Scan for the cell matching the given text and deliver its (x, y) coordinate at center. 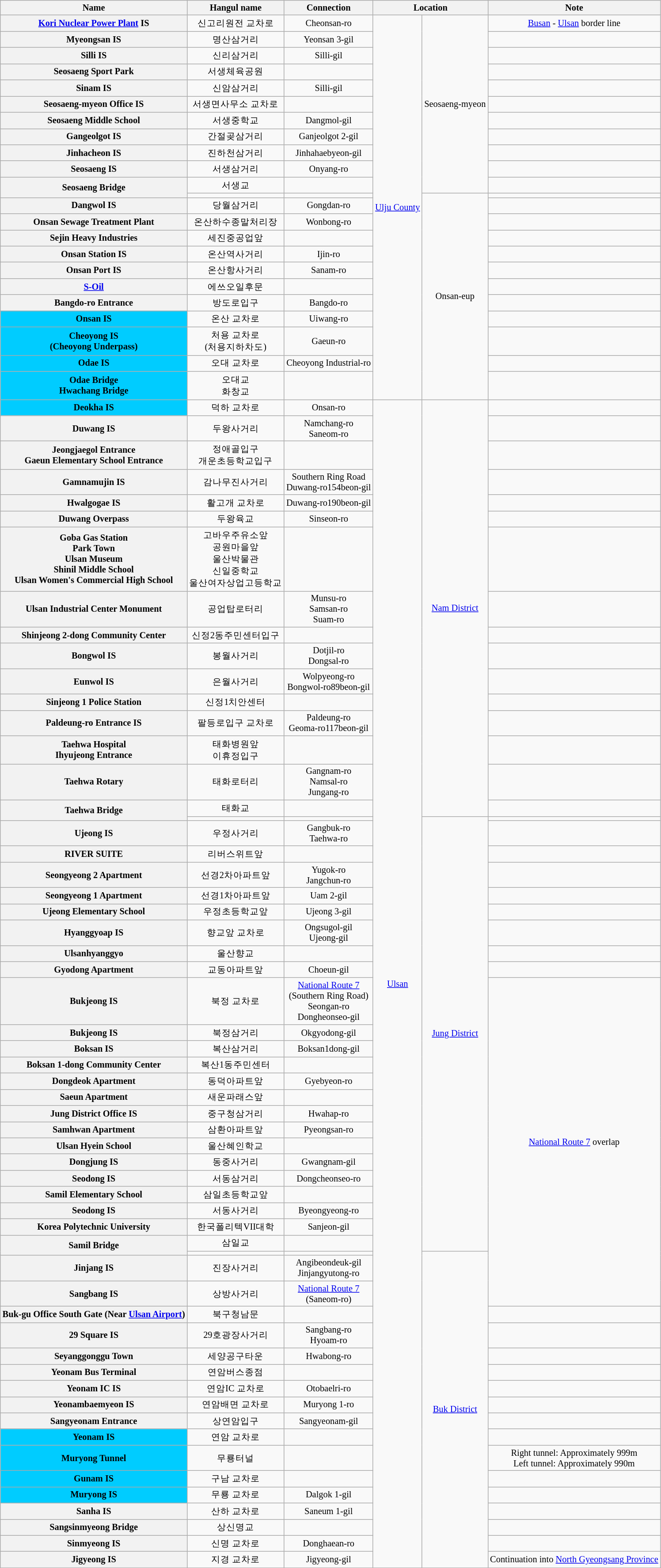
방도로입구 (236, 303)
Onsan Station IS (94, 254)
Saeun Apartment (94, 1097)
Ijin-ro (329, 254)
Location (430, 8)
Ulsanhyanggyo (94, 953)
온산하수종말처리장 (236, 222)
National Route 7 overlap (574, 1142)
서생교 (236, 186)
Cheoyong Industrial-ro (329, 363)
Gangnam-roNamsal-roJungang-ro (329, 782)
Muryong Tunnel (94, 1458)
Hangul name (236, 8)
Southern Ring RoadDuwang-ro154beon-gil (329, 482)
Otobaelri-ro (329, 1389)
Yeonam IS (94, 1437)
진하천삼거리 (236, 153)
Myeongsan IS (94, 40)
Byeongyeong-ro (329, 1210)
29 Square IS (94, 1335)
세양공구타운 (236, 1356)
Duwang IS (94, 428)
Bangdo-ro (329, 303)
Angibeondeuk-gilJinjangyutong-ro (329, 1268)
Dongjung IS (94, 1162)
향교앞 교차로 (236, 933)
Sejin Heavy Industries (94, 238)
Onsan-ro (329, 407)
온산역사거리 (236, 254)
Donghaean-ro (329, 1543)
신리삼거리 (236, 56)
연암IC 교차로 (236, 1389)
Seosaeng Middle School (94, 120)
Saneum 1-gil (329, 1511)
당월삼거리 (236, 206)
두왕육교 (236, 519)
세진중공업앞 (236, 238)
Dalgok 1-gil (329, 1495)
에쓰오일후문 (236, 286)
Name (94, 8)
Ongsugol-gilUjeong-gil (329, 933)
Dangwol IS (94, 206)
상연암입구 (236, 1420)
S-Oil (94, 286)
Yeonambaemyeon IS (94, 1405)
선경2차아파트앞 (236, 875)
29호광장사거리 (236, 1335)
Yeonam IC IS (94, 1389)
명산삼거리 (236, 40)
Jeongjaegol EntranceGaeun Elementary School Entrance (94, 455)
복산삼거리 (236, 1049)
팔등로입구 교차로 (236, 723)
봉월사거리 (236, 656)
Seyanggonggu Town (94, 1356)
Hwalgogae IS (94, 503)
상방사거리 (236, 1294)
상신명교 (236, 1527)
Odae IS (94, 363)
Kori Nuclear Power Plant IS (94, 23)
Ujeong IS (94, 833)
Gangeolgot IS (94, 137)
Jung District (455, 1034)
Busan - Ulsan border line (574, 23)
Dotjil-roDongsal-ro (329, 656)
Seosaeng IS (94, 169)
Muryong 1-ro (329, 1405)
Ujeong 3-gil (329, 912)
공업탑로터리 (236, 609)
Hyanggyoap IS (94, 933)
서동삼거리 (236, 1178)
Nam District (455, 608)
Samil Elementary School (94, 1194)
RIVER SUITE (94, 854)
Onsan Port IS (94, 270)
Connection (329, 8)
Gyebyeon-ro (329, 1081)
Duwang Overpass (94, 519)
오대교화창교 (236, 385)
Bongwol IS (94, 656)
Wolpyeong-roBongwol-ro89beon-gil (329, 682)
Jigyeong-gil (329, 1559)
신암삼거리 (236, 88)
Jung District Office IS (94, 1113)
Seosaeng Sport Park (94, 72)
Gwangnam-gil (329, 1162)
Sangbang-roHyoam-ro (329, 1335)
Muryong IS (94, 1495)
Goba Gas StationPark TownUlsan MuseumShinil Middle SchoolUlsan Women's Commercial High School (94, 559)
Paldeung-ro Entrance IS (94, 723)
Sinseon-ro (329, 519)
Seongyeong 1 Apartment (94, 896)
신정1치안센터 (236, 702)
서생면사무소 교차로 (236, 104)
Sangyeonam-gil (329, 1420)
Ulsan Hyein School (94, 1146)
북정삼거리 (236, 1033)
Gamnamujin IS (94, 482)
Deokha IS (94, 407)
Jigyeong IS (94, 1559)
Gongdan-ro (329, 206)
Uiwang-ro (329, 319)
Onsan IS (94, 319)
Jinhacheon IS (94, 153)
서생체육공원 (236, 72)
덕하 교차로 (236, 407)
진장사거리 (236, 1268)
National Route 7(Saneom-ro) (329, 1294)
Boksan IS (94, 1049)
Uam 2-gil (329, 896)
Korea Polytechnic University (94, 1227)
태화로터리 (236, 782)
Buk-gu Office South Gate (Near Ulsan Airport) (94, 1314)
Note (574, 8)
동중사거리 (236, 1162)
Jinjang IS (94, 1268)
온산 교차로 (236, 319)
태화교 (236, 808)
Samil Bridge (94, 1245)
Wonbong-ro (329, 222)
Bangdo-ro Entrance (94, 303)
Sanha IS (94, 1511)
National Route 7(Southern Ring Road)Seongan-roDongheonseo-gil (329, 1001)
Munsu-roSamsan-roSuam-ro (329, 609)
Seosaeng Bridge (94, 187)
Gyodong Apartment (94, 970)
온산항사거리 (236, 270)
감나무진사거리 (236, 482)
Cheoyong IS(Cheoyong Underpass) (94, 341)
처용 교차로(처용지하차도) (236, 341)
무룡터널 (236, 1458)
Seosaeng-myeon Office IS (94, 104)
Sangyeonam Entrance (94, 1420)
중구청삼거리 (236, 1113)
은월사거리 (236, 682)
Right tunnel: Approximately 999mLeft tunnel: Approximately 990m (574, 1458)
우정사거리 (236, 833)
Seosaeng-myeon (455, 104)
Pyeongsan-ro (329, 1130)
Onyang-ro (329, 169)
연암버스종점 (236, 1372)
우정초등학교앞 (236, 912)
Okgyodong-gil (329, 1033)
Ujeong Elementary School (94, 912)
Taehwa Bridge (94, 810)
Sangbang IS (94, 1294)
삼일교 (236, 1243)
Sinmyeong IS (94, 1543)
Namchang-roSaneom-ro (329, 428)
Cheonsan-ro (329, 23)
Odae BridgeHwachang Bridge (94, 385)
Yeonam Bus Terminal (94, 1372)
삼일초등학교앞 (236, 1194)
Samhwan Apartment (94, 1130)
북구청남문 (236, 1314)
고바우주유소앞공원마을앞울산박물관신일중학교울산여자상업고등학교 (236, 559)
Jinhahaebyeon-gil (329, 153)
Hwabong-ro (329, 1356)
구남 교차로 (236, 1479)
Dongcheonseo-ro (329, 1178)
Ulsan Industrial Center Monument (94, 609)
Silli IS (94, 56)
연암배면 교차로 (236, 1405)
정애골입구개운초등학교입구 (236, 455)
Sanam-ro (329, 270)
복산1동주민센터 (236, 1064)
Ulsan (398, 983)
Taehwa HospitalIhyujeong Entrance (94, 750)
Buk District (455, 1409)
울산향교 (236, 953)
Sinjeong 1 Police Station (94, 702)
신명 교차로 (236, 1543)
Boksan1dong-gil (329, 1049)
지경 교차로 (236, 1559)
서동사거리 (236, 1210)
Dangmol-gil (329, 120)
Hwahap-ro (329, 1113)
Shinjeong 2-dong Community Center (94, 635)
Onsan Sewage Treatment Plant (94, 222)
활고개 교차로 (236, 503)
동덕아파트앞 (236, 1081)
Duwang-ro190beon-gil (329, 503)
오대 교차로 (236, 363)
교동아파트앞 (236, 970)
Sanjeon-gil (329, 1227)
울산혜인학교 (236, 1146)
Eunwol IS (94, 682)
Ganjeolgot 2-gil (329, 137)
Boksan 1-dong Community Center (94, 1064)
Dongdeok Apartment (94, 1081)
서생중학교 (236, 120)
신고리원전 교차로 (236, 23)
Yugok-roJangchun-ro (329, 875)
한국폴리텍VII대학 (236, 1227)
Seongyeong 2 Apartment (94, 875)
Yeonsan 3-gil (329, 40)
두왕사거리 (236, 428)
새운파래스앞 (236, 1097)
무룡 교차로 (236, 1495)
신정2동주민센터입구 (236, 635)
연암 교차로 (236, 1437)
삼환아파트앞 (236, 1130)
Gangbuk-roTaehwa-ro (329, 833)
Gaeun-ro (329, 341)
Ulju County (398, 207)
Gunam IS (94, 1479)
산하 교차로 (236, 1511)
Continuation into North Gyeongsang Province (574, 1559)
Paldeung-roGeoma-ro117beon-gil (329, 723)
서생삼거리 (236, 169)
태화병원앞이휴정입구 (236, 750)
Sinam IS (94, 88)
Onsan-eup (455, 296)
리버스위트앞 (236, 854)
북정 교차로 (236, 1001)
선경1차아파트앞 (236, 896)
Taehwa Rotary (94, 782)
Sangsinmyeong Bridge (94, 1527)
간절곶삼거리 (236, 137)
Choeun-gil (329, 970)
